Extract the (X, Y) coordinate from the center of the cell holding the provided text.  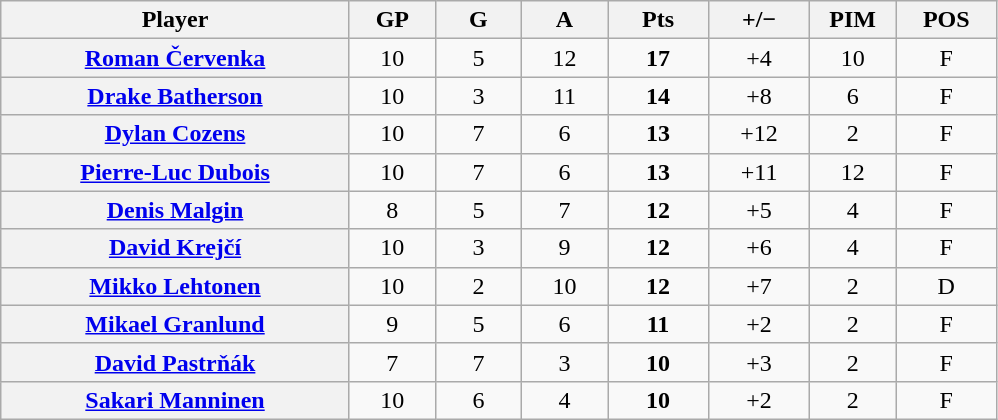
+5 (760, 210)
+11 (760, 172)
Denis Malgin (176, 210)
PIM (853, 20)
Mikael Granlund (176, 324)
+/− (760, 20)
A (564, 20)
G (478, 20)
17 (658, 58)
+8 (760, 96)
Pierre-Luc Dubois (176, 172)
GP (392, 20)
Player (176, 20)
14 (658, 96)
+4 (760, 58)
8 (392, 210)
+6 (760, 248)
Sakari Manninen (176, 400)
Drake Batherson (176, 96)
D (946, 286)
David Krejčí (176, 248)
POS (946, 20)
Dylan Cozens (176, 134)
Roman Červenka (176, 58)
+7 (760, 286)
Mikko Lehtonen (176, 286)
Pts (658, 20)
David Pastrňák (176, 362)
+12 (760, 134)
+3 (760, 362)
